Output the [x, y] coordinate of the center of the cell containing the given text.  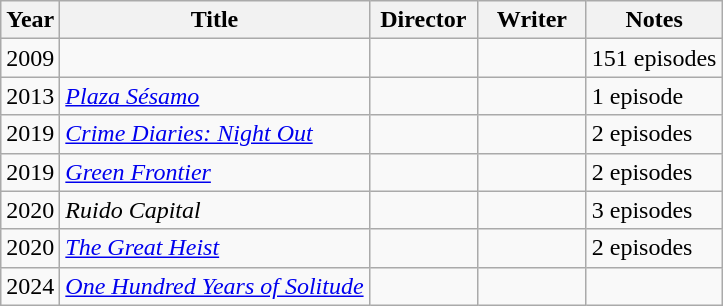
The Great Heist [214, 248]
Title [214, 20]
Ruido Capital [214, 210]
2024 [30, 286]
Plaza Sésamo [214, 96]
1 episode [654, 96]
Director [424, 20]
One Hundred Years of Solitude [214, 286]
151 episodes [654, 58]
Notes [654, 20]
Green Frontier [214, 172]
Crime Diaries: Night Out [214, 134]
3 episodes [654, 210]
Writer [532, 20]
Year [30, 20]
2013 [30, 96]
2009 [30, 58]
